Determine the (X, Y) coordinate at the center of the cell enclosing the given text.  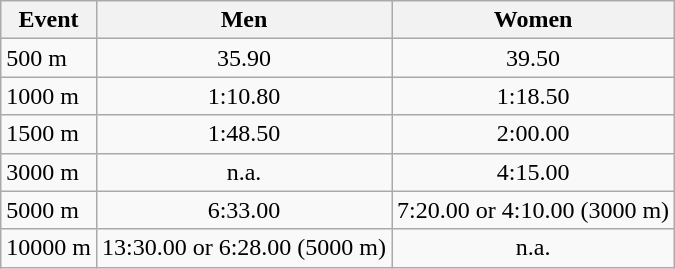
Event (49, 20)
35.90 (244, 58)
7:20.00 or 4:10.00 (3000 m) (534, 210)
4:15.00 (534, 172)
1:18.50 (534, 96)
3000 m (49, 172)
1500 m (49, 134)
10000 m (49, 248)
1:10.80 (244, 96)
1000 m (49, 96)
Men (244, 20)
13:30.00 or 6:28.00 (5000 m) (244, 248)
39.50 (534, 58)
6:33.00 (244, 210)
Women (534, 20)
1:48.50 (244, 134)
5000 m (49, 210)
500 m (49, 58)
2:00.00 (534, 134)
